For the text-containing cell, return its midpoint in [x, y] coordinate format. 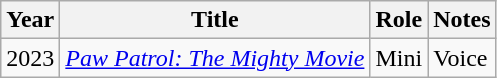
Paw Patrol: The Mighty Movie [215, 58]
Voice [462, 58]
Title [215, 20]
2023 [30, 58]
Notes [462, 20]
Year [30, 20]
Role [399, 20]
Mini [399, 58]
